Provide the (X, Y) coordinate of the cell's center where the given text is located.  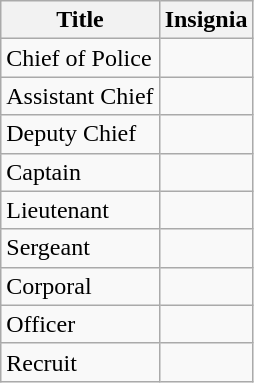
Deputy Chief (80, 134)
Recruit (80, 362)
Corporal (80, 286)
Insignia (206, 20)
Captain (80, 172)
Lieutenant (80, 210)
Title (80, 20)
Sergeant (80, 248)
Officer (80, 324)
Chief of Police (80, 58)
Assistant Chief (80, 96)
